Return the (x, y) coordinate for the center point of the cell that contains the specified text.  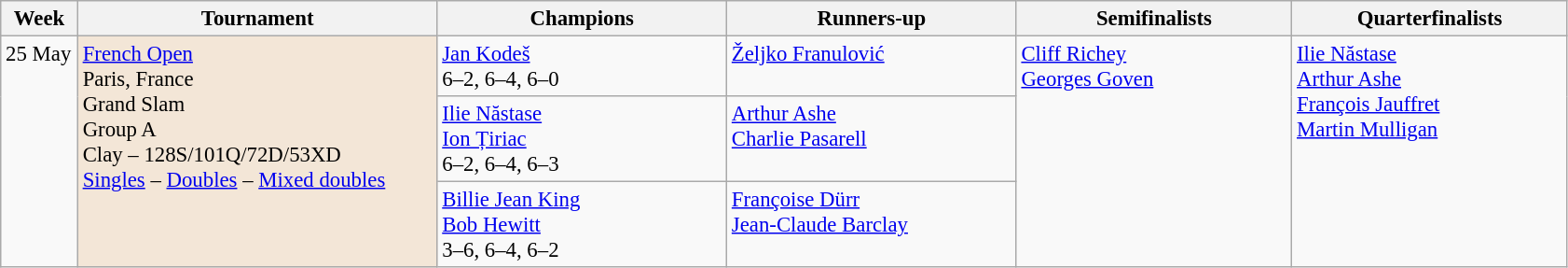
Billie Jean King Bob Hewitt 3–6, 6–4, 6–2 (582, 225)
Quarterfinalists (1430, 19)
Ilie Năstase Arthur Ashe François Jauffret Martin Mulligan (1430, 152)
Cliff Richey Georges Goven (1154, 152)
Ilie Năstase Ion Țiriac 6–2, 6–4, 6–3 (582, 139)
Željko Franulović (873, 67)
Arthur Ashe Charlie Pasarell (873, 139)
25 May (39, 152)
Champions (582, 19)
Tournament (257, 19)
Week (39, 19)
Runners-up (873, 19)
Semifinalists (1154, 19)
French OpenParis, France Grand Slam Group A Clay – 128S/101Q/72D/53XD Singles – Doubles – Mixed doubles (257, 152)
Françoise Dürr Jean-Claude Barclay (873, 225)
Jan Kodeš 6–2, 6–4, 6–0 (582, 67)
